Find where the given text appears and provide that cell's center as (X, Y) coordinate. 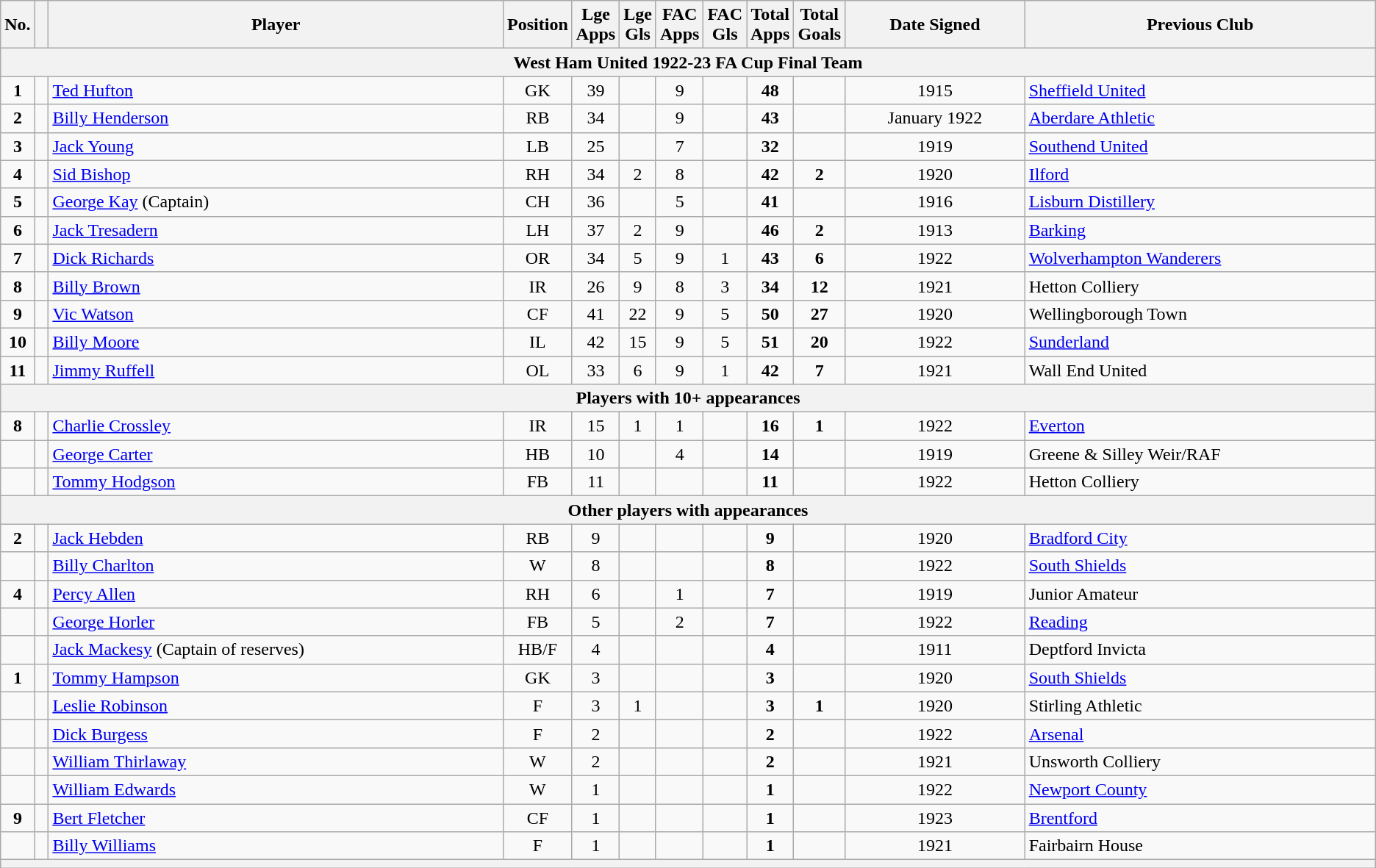
14 (770, 454)
Aberdare Athletic (1200, 118)
1915 (935, 90)
25 (595, 146)
Total Goals (820, 25)
Date Signed (935, 25)
Lisburn Distillery (1200, 202)
Fairbairn House (1200, 846)
Total Apps (770, 25)
Sunderland (1200, 342)
16 (770, 426)
1916 (935, 202)
Other players with appearances (688, 510)
OL (538, 370)
Billy Brown (276, 286)
1923 (935, 818)
George Horler (276, 622)
HB (538, 454)
Dick Burgess (276, 734)
Barking (1200, 230)
51 (770, 342)
Jack Mackesy (Captain of reserves) (276, 650)
LH (538, 230)
Jack Tresadern (276, 230)
West Ham United 1922-23 FA Cup Final Team (688, 62)
Billy Henderson (276, 118)
IL (538, 342)
Players with 10+ appearances (688, 398)
Tommy Hodgson (276, 482)
Billy Williams (276, 846)
Jack Hebden (276, 538)
William Edwards (276, 789)
January 1922 (935, 118)
Previous Club (1200, 25)
Sid Bishop (276, 174)
Wolverhampton Wanderers (1200, 258)
Deptford Invicta (1200, 650)
HB/F (538, 650)
FAC Apps (679, 25)
CH (538, 202)
Billy Moore (276, 342)
Percy Allen (276, 594)
Newport County (1200, 789)
Position (538, 25)
36 (595, 202)
Ilford (1200, 174)
Sheffield United (1200, 90)
Charlie Crossley (276, 426)
27 (820, 314)
50 (770, 314)
20 (820, 342)
Brentford (1200, 818)
Leslie Robinson (276, 706)
William Thirlaway (276, 761)
Greene & Silley Weir/RAF (1200, 454)
32 (770, 146)
Jack Young (276, 146)
39 (595, 90)
Bradford City (1200, 538)
Southend United (1200, 146)
Lge Apps (595, 25)
26 (595, 286)
George Kay (Captain) (276, 202)
No. (18, 25)
FAC Gls (725, 25)
Wellingborough Town (1200, 314)
48 (770, 90)
Arsenal (1200, 734)
LB (538, 146)
George Carter (276, 454)
Everton (1200, 426)
Tommy Hampson (276, 678)
Vic Watson (276, 314)
33 (595, 370)
1911 (935, 650)
Unsworth Colliery (1200, 761)
46 (770, 230)
Stirling Athletic (1200, 706)
Jimmy Ruffell (276, 370)
Lge Gls (638, 25)
Dick Richards (276, 258)
37 (595, 230)
22 (638, 314)
Ted Hufton (276, 90)
Player (276, 25)
1913 (935, 230)
Bert Fletcher (276, 818)
Billy Charlton (276, 566)
Junior Amateur (1200, 594)
12 (820, 286)
Reading (1200, 622)
Wall End United (1200, 370)
OR (538, 258)
